Provide the [X, Y] coordinate of the cell's center where the given text is located.  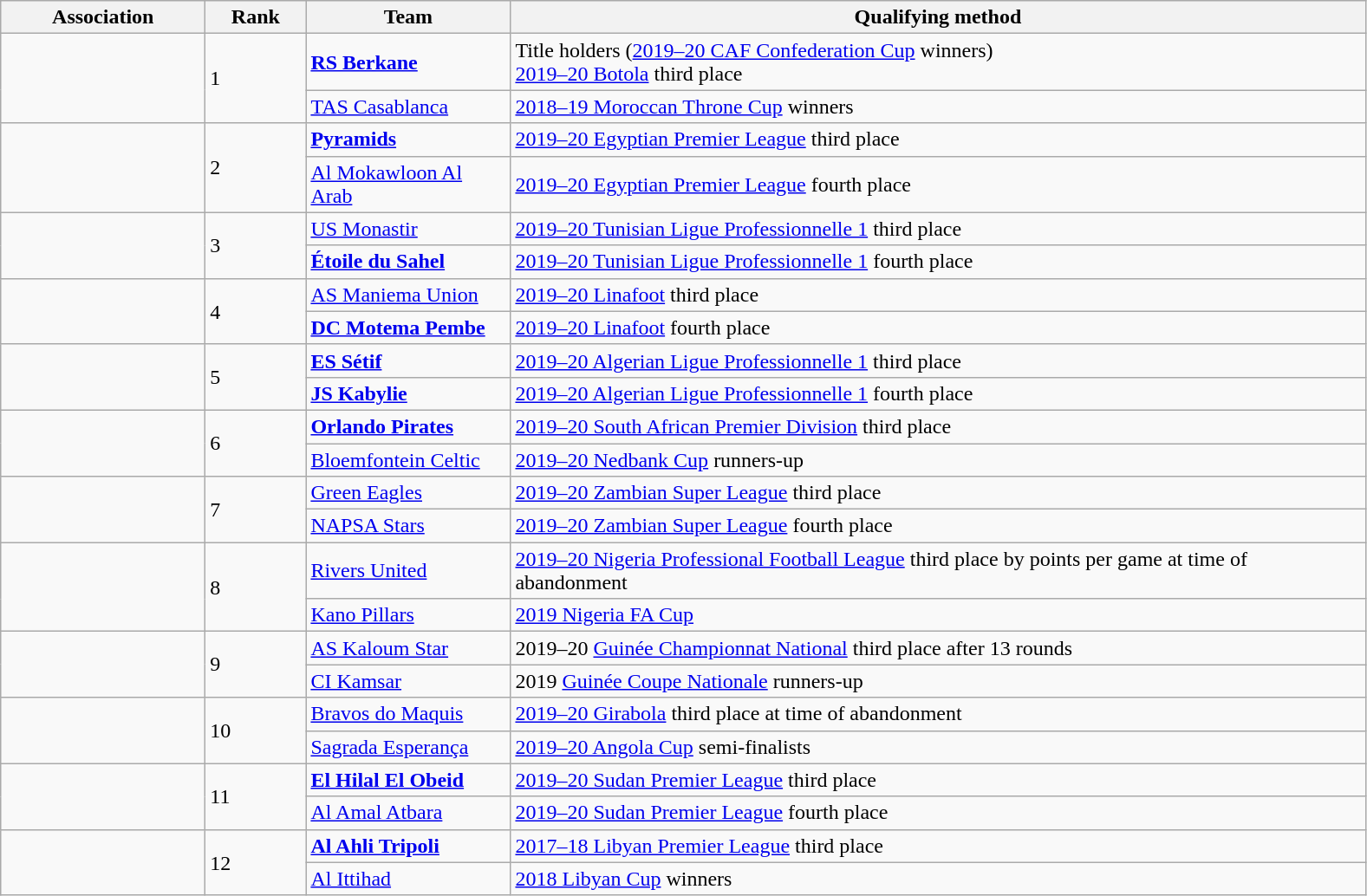
2019–20 Algerian Ligue Professionnelle 1 fourth place [938, 393]
2019–20 Sudan Premier League fourth place [938, 813]
2019 Guinée Coupe Nationale runners-up [938, 681]
DC Motema Pembe [408, 328]
Al Mokawloon Al Arab [408, 184]
2019–20 Algerian Ligue Professionnelle 1 third place [938, 360]
2019–20 Nigeria Professional Football League third place by points per game at time of abandonment [938, 570]
Team [408, 17]
2019–20 Egyptian Premier League third place [938, 140]
Orlando Pirates [408, 426]
RS Berkane [408, 62]
2018–19 Moroccan Throne Cup winners [938, 107]
2 [256, 168]
4 [256, 311]
2019–20 Sudan Premier League third place [938, 780]
ES Sétif [408, 360]
2019–20 Tunisian Ligue Professionnelle 1 fourth place [938, 262]
AS Kaloum Star [408, 648]
2019–20 Tunisian Ligue Professionnelle 1 third place [938, 229]
AS Maniema Union [408, 295]
2019–20 Guinée Championnat National third place after 13 rounds [938, 648]
7 [256, 510]
2019–20 Zambian Super League third place [938, 493]
TAS Casablanca [408, 107]
2017–18 Libyan Premier League third place [938, 846]
Étoile du Sahel [408, 262]
11 [256, 796]
Rivers United [408, 570]
2019 Nigeria FA Cup [938, 615]
Sagrada Esperança [408, 747]
1 [256, 78]
2019–20 Girabola third place at time of abandonment [938, 714]
Pyramids [408, 140]
US Monastir [408, 229]
Bravos do Maquis [408, 714]
2019–20 Angola Cup semi-finalists [938, 747]
Green Eagles [408, 493]
JS Kabylie [408, 393]
Association [103, 17]
Al Amal Atbara [408, 813]
10 [256, 730]
Rank [256, 17]
2018 Libyan Cup winners [938, 879]
12 [256, 862]
Al Ittihad [408, 879]
Al Ahli Tripoli [408, 846]
2019–20 Nedbank Cup runners-up [938, 460]
NAPSA Stars [408, 526]
3 [256, 245]
6 [256, 443]
2019–20 Linafoot fourth place [938, 328]
2019–20 South African Premier Division third place [938, 426]
Kano Pillars [408, 615]
CI Kamsar [408, 681]
Qualifying method [938, 17]
2019–20 Egyptian Premier League fourth place [938, 184]
2019–20 Zambian Super League fourth place [938, 526]
Title holders (2019–20 CAF Confederation Cup winners)2019–20 Botola third place [938, 62]
El Hilal El Obeid [408, 780]
Bloemfontein Celtic [408, 460]
5 [256, 377]
2019–20 Linafoot third place [938, 295]
9 [256, 665]
8 [256, 588]
